Return the (x, y) coordinate for the center point of the cell that contains the specified text.  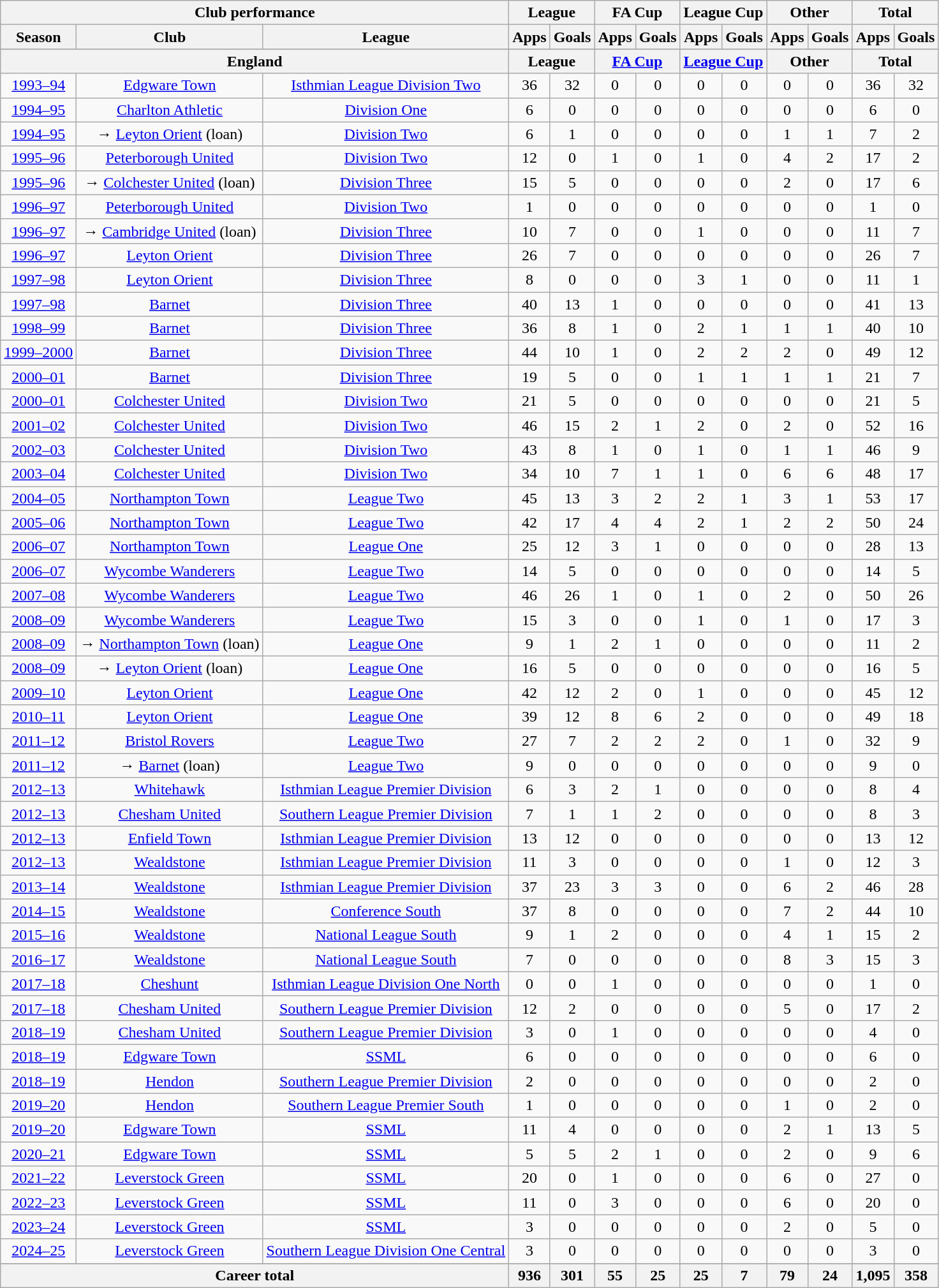
2022–23 (38, 1203)
1993–94 (38, 85)
2009–10 (38, 692)
936 (529, 1275)
England (255, 61)
1998–99 (38, 329)
48 (873, 474)
Cheshunt (170, 984)
Career total (255, 1275)
2010–11 (38, 717)
2007–08 (38, 595)
1999–2000 (38, 353)
Whitehawk (170, 790)
23 (572, 887)
Isthmian League Division One North (386, 984)
2015–16 (38, 935)
Bristol Rovers (170, 741)
52 (873, 426)
→ Barnet (loan) (170, 766)
Conference South (386, 911)
2021–22 (38, 1178)
301 (572, 1275)
43 (529, 450)
2001–02 (38, 426)
Southern League Division One Central (386, 1251)
53 (873, 498)
2002–03 (38, 450)
18 (916, 717)
2020–21 (38, 1154)
2004–05 (38, 498)
55 (615, 1275)
2014–15 (38, 911)
41 (873, 304)
Charlton Athletic (170, 110)
2013–14 (38, 887)
34 (529, 474)
2024–25 (38, 1251)
79 (787, 1275)
→ Colchester United (loan) (170, 182)
2023–24 (38, 1227)
Season (38, 37)
Division One (386, 110)
2016–17 (38, 959)
Club (170, 37)
1,095 (873, 1275)
→ Cambridge United (loan) (170, 231)
39 (529, 717)
Enfield Town (170, 838)
Club performance (255, 13)
19 (529, 377)
2005–06 (38, 522)
Southern League Premier South (386, 1106)
→ Northampton Town (loan) (170, 644)
Isthmian League Division Two (386, 85)
358 (916, 1275)
2003–04 (38, 474)
